Pinpoint the cell where the given text exists, returning its (X, Y) midpoint coordinate. 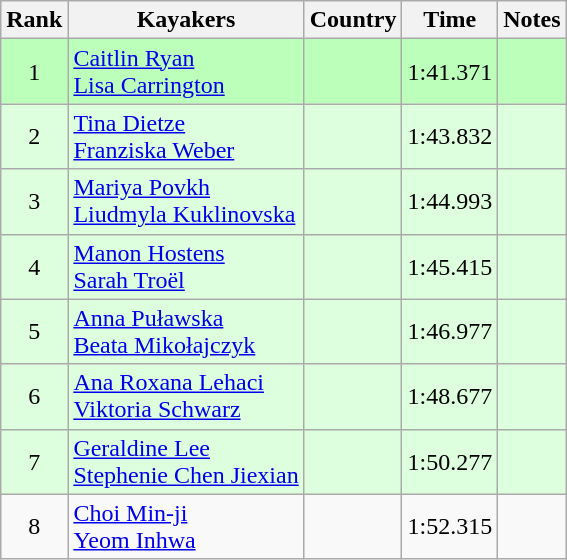
Choi Min-jiYeom Inhwa (186, 526)
Manon HostensSarah Troël (186, 266)
7 (34, 462)
Geraldine LeeStephenie Chen Jiexian (186, 462)
1:48.677 (450, 396)
Country (353, 20)
4 (34, 266)
3 (34, 202)
1:43.832 (450, 136)
6 (34, 396)
1:41.371 (450, 72)
Rank (34, 20)
2 (34, 136)
Notes (532, 20)
Tina DietzeFranziska Weber (186, 136)
1:46.977 (450, 332)
1:50.277 (450, 462)
1 (34, 72)
8 (34, 526)
Mariya PovkhLiudmyla Kuklinovska (186, 202)
1:52.315 (450, 526)
1:45.415 (450, 266)
Anna PuławskaBeata Mikołajczyk (186, 332)
Time (450, 20)
Ana Roxana LehaciViktoria Schwarz (186, 396)
1:44.993 (450, 202)
5 (34, 332)
Kayakers (186, 20)
Caitlin RyanLisa Carrington (186, 72)
